Return the (X, Y) coordinate for the center point of the cell that contains the specified text.  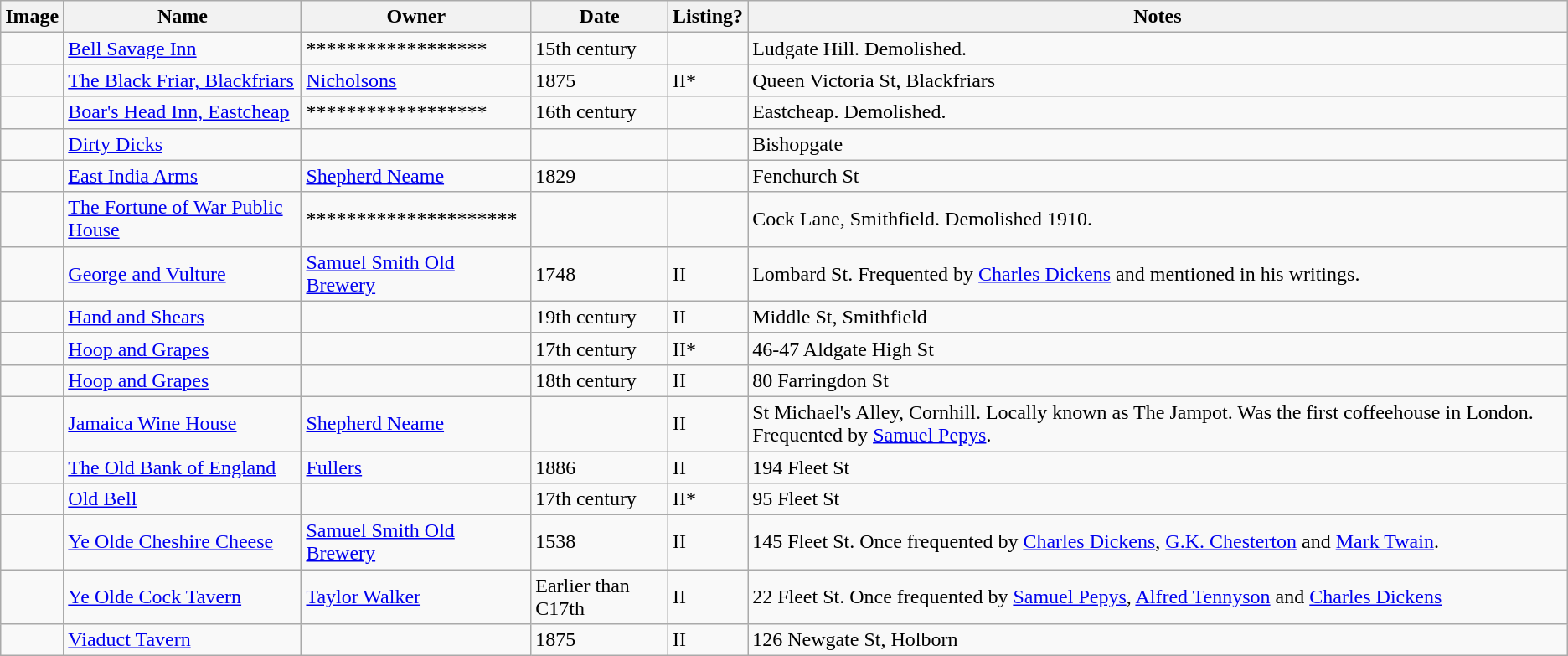
East India Arms (183, 176)
Middle St, Smithfield (1158, 317)
Date (600, 17)
1538 (600, 543)
Nicholsons (416, 80)
46-47 Aldgate High St (1158, 349)
95 Fleet St (1158, 499)
Name (183, 17)
Ludgate Hill. Demolished. (1158, 49)
Image (32, 17)
Boar's Head Inn, Eastcheap (183, 112)
Owner (416, 17)
Queen Victoria St, Blackfriars (1158, 80)
Ye Olde Cock Tavern (183, 597)
Earlier than C17th (600, 597)
145 Fleet St. Once frequented by Charles Dickens, G.K. Chesterton and Mark Twain. (1158, 543)
Dirty Dicks (183, 144)
Viaduct Tavern (183, 640)
********************* (416, 220)
Jamaica Wine House (183, 424)
The Old Bank of England (183, 467)
Fullers (416, 467)
Eastcheap. Demolished. (1158, 112)
Old Bell (183, 499)
15th century (600, 49)
Lombard St. Frequented by Charles Dickens and mentioned in his writings. (1158, 273)
St Michael's Alley, Cornhill. Locally known as The Jampot. Was the first coffeehouse in London. Frequented by Samuel Pepys. (1158, 424)
Ye Olde Cheshire Cheese (183, 543)
126 Newgate St, Holborn (1158, 640)
1886 (600, 467)
1829 (600, 176)
The Fortune of War Public House (183, 220)
16th century (600, 112)
The Black Friar, Blackfriars (183, 80)
Notes (1158, 17)
1748 (600, 273)
Bell Savage Inn (183, 49)
Taylor Walker (416, 597)
Fenchurch St (1158, 176)
22 Fleet St. Once frequented by Samuel Pepys, Alfred Tennyson and Charles Dickens (1158, 597)
Listing? (709, 17)
Bishopgate (1158, 144)
George and Vulture (183, 273)
19th century (600, 317)
Cock Lane, Smithfield. Demolished 1910. (1158, 220)
18th century (600, 380)
194 Fleet St (1158, 467)
Hand and Shears (183, 317)
80 Farringdon St (1158, 380)
